Determine the (x, y) coordinate at the center of the cell enclosing the given text.  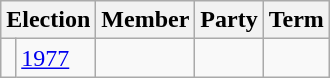
1977 (56, 58)
Election (48, 20)
Member (146, 20)
Party (229, 20)
Term (296, 20)
